Detect which cell encompasses the target text, then output its [x, y] center coordinate. 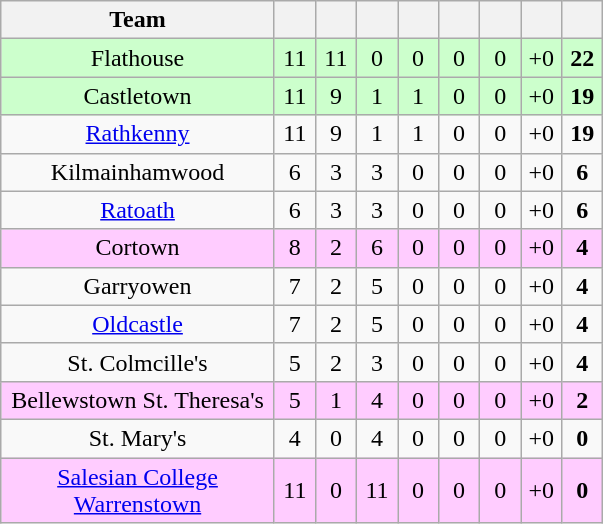
Flathouse [138, 58]
Cortown [138, 248]
Castletown [138, 96]
St. Mary's [138, 438]
8 [294, 248]
Kilmainhamwood [138, 172]
Ratoath [138, 210]
22 [582, 58]
Team [138, 20]
Salesian College Warrenstown [138, 490]
Oldcastle [138, 324]
Bellewstown St. Theresa's [138, 400]
St. Colmcille's [138, 362]
Rathkenny [138, 134]
Garryowen [138, 286]
